Return [x, y] of the center of cell containing provided text 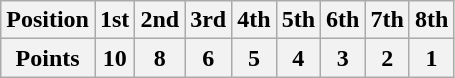
4 [298, 58]
5 [254, 58]
6th [343, 20]
10 [114, 58]
Points [48, 58]
1st [114, 20]
6 [208, 58]
Position [48, 20]
3rd [208, 20]
8 [160, 58]
2 [387, 58]
7th [387, 20]
4th [254, 20]
2nd [160, 20]
8th [431, 20]
3 [343, 58]
5th [298, 20]
1 [431, 58]
